Detect which cell encompasses the target text, then output its (X, Y) center coordinate. 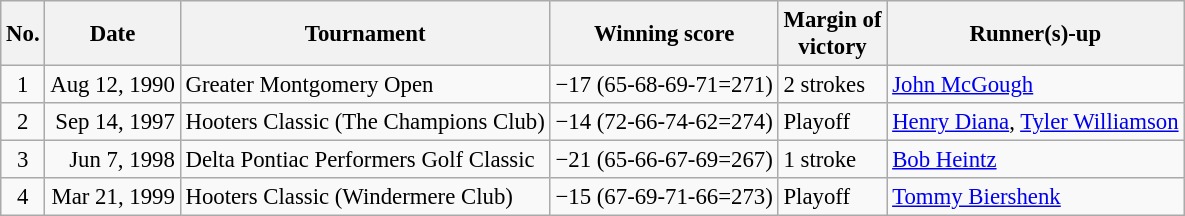
Sep 14, 1997 (112, 122)
Mar 21, 1999 (112, 197)
−17 (65-68-69-71=271) (664, 85)
1 stroke (832, 160)
Aug 12, 1990 (112, 85)
Bob Heintz (1036, 160)
−21 (65-66-67-69=267) (664, 160)
3 (23, 160)
Hooters Classic (The Champions Club) (365, 122)
Hooters Classic (Windermere Club) (365, 197)
Runner(s)-up (1036, 34)
−15 (67-69-71-66=273) (664, 197)
2 (23, 122)
−14 (72-66-74-62=274) (664, 122)
4 (23, 197)
Date (112, 34)
1 (23, 85)
Delta Pontiac Performers Golf Classic (365, 160)
No. (23, 34)
Tournament (365, 34)
Winning score (664, 34)
Henry Diana, Tyler Williamson (1036, 122)
Greater Montgomery Open (365, 85)
Tommy Biershenk (1036, 197)
John McGough (1036, 85)
2 strokes (832, 85)
Margin ofvictory (832, 34)
Jun 7, 1998 (112, 160)
